Return the [X, Y] coordinate for the center point of the cell that contains the specified text.  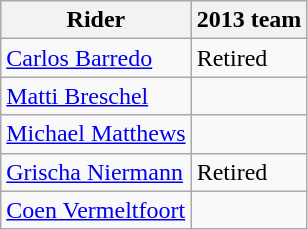
Coen Vermeltfoort [96, 210]
Matti Breschel [96, 96]
Rider [96, 20]
Michael Matthews [96, 134]
2013 team [249, 20]
Carlos Barredo [96, 58]
Grischa Niermann [96, 172]
